Scan for the cell matching the given text and deliver its [x, y] coordinate at center. 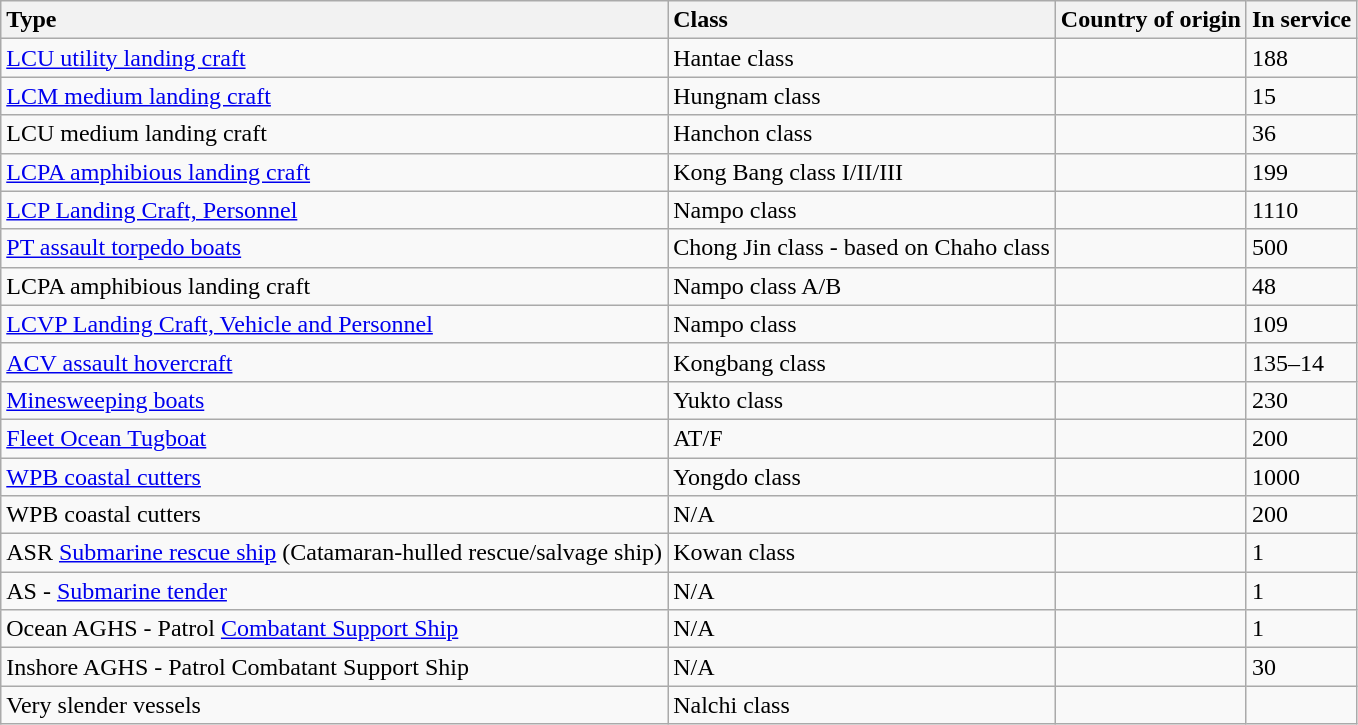
Fleet Ocean Tugboat [334, 438]
Hungnam class [862, 96]
36 [1301, 134]
Inshore AGHS - Patrol Combatant Support Ship [334, 667]
48 [1301, 286]
Hanchon class [862, 134]
188 [1301, 58]
Country of origin [1150, 20]
Yongdo class [862, 477]
LCM medium landing craft [334, 96]
Kongbang class [862, 362]
30 [1301, 667]
Kowan class [862, 553]
Class [862, 20]
LCU utility landing craft [334, 58]
Nalchi class [862, 705]
Chong Jin class - based on Chaho class [862, 248]
230 [1301, 400]
Minesweeping boats [334, 400]
LCU medium landing craft [334, 134]
ASR Submarine rescue ship (Catamaran-hulled rescue/salvage ship) [334, 553]
135–14 [1301, 362]
Nampo class A/B [862, 286]
199 [1301, 172]
Ocean AGHS - Patrol Combatant Support Ship [334, 629]
PT assault torpedo boats [334, 248]
LCVP Landing Craft, Vehicle and Personnel [334, 324]
1000 [1301, 477]
AT/F [862, 438]
Yukto class [862, 400]
1110 [1301, 210]
Type [334, 20]
LCP Landing Craft, Personnel [334, 210]
109 [1301, 324]
In service [1301, 20]
ACV assault hovercraft [334, 362]
AS - Submarine tender [334, 591]
Hantae class [862, 58]
15 [1301, 96]
Very slender vessels [334, 705]
500 [1301, 248]
Kong Bang class I/II/III [862, 172]
